Detect which cell encompasses the target text, then output its (X, Y) center coordinate. 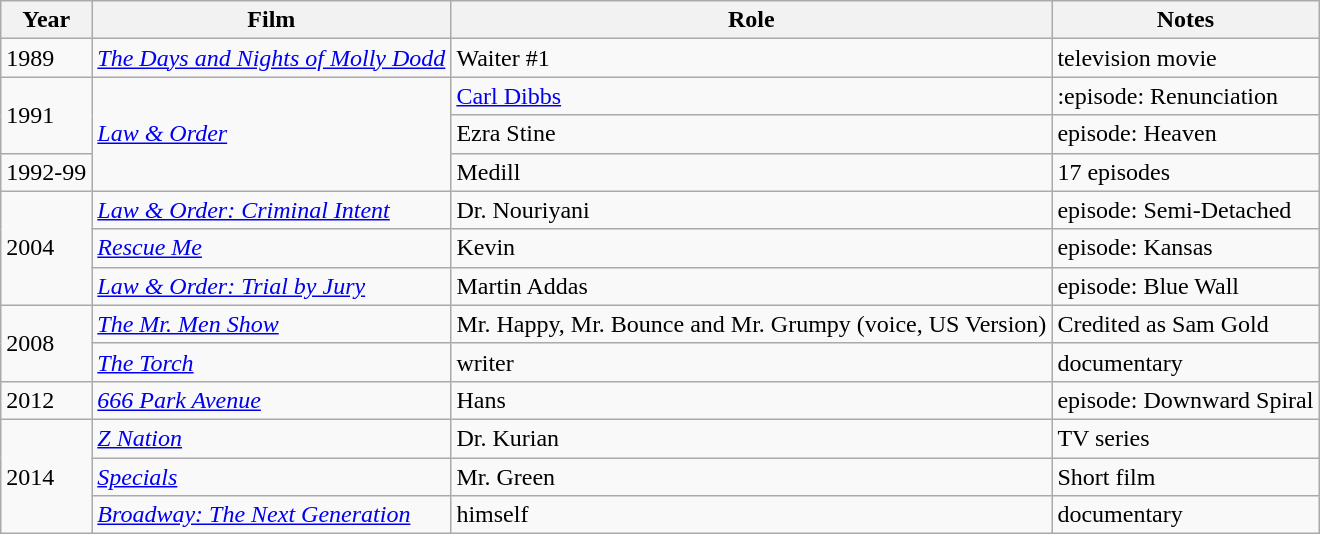
1991 (46, 115)
TV series (1186, 438)
2014 (46, 476)
Dr. Nouriyani (752, 210)
Ezra Stine (752, 134)
Mr. Green (752, 477)
Carl Dibbs (752, 96)
episode: Downward Spiral (1186, 400)
Mr. Happy, Mr. Bounce and Mr. Grumpy (voice, US Version) (752, 324)
episode: Blue Wall (1186, 286)
2008 (46, 343)
The Mr. Men Show (272, 324)
1989 (46, 58)
17 episodes (1186, 172)
Short film (1186, 477)
:episode: Renunciation (1186, 96)
Martin Addas (752, 286)
Film (272, 20)
Rescue Me (272, 248)
Broadway: The Next Generation (272, 515)
Kevin (752, 248)
Law & Order: Criminal Intent (272, 210)
television movie (1186, 58)
Z Nation (272, 438)
666 Park Avenue (272, 400)
Role (752, 20)
episode: Kansas (1186, 248)
episode: Heaven (1186, 134)
Law & Order (272, 134)
The Torch (272, 362)
writer (752, 362)
himself (752, 515)
Specials (272, 477)
Hans (752, 400)
Law & Order: Trial by Jury (272, 286)
Credited as Sam Gold (1186, 324)
2004 (46, 248)
Year (46, 20)
The Days and Nights of Molly Dodd (272, 58)
Medill (752, 172)
Dr. Kurian (752, 438)
Waiter #1 (752, 58)
1992-99 (46, 172)
episode: Semi-Detached (1186, 210)
Notes (1186, 20)
2012 (46, 400)
